Scan for the cell matching the given text and deliver its [x, y] coordinate at center. 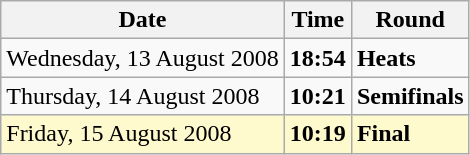
10:19 [318, 134]
Final [410, 134]
Round [410, 20]
10:21 [318, 96]
Semifinals [410, 96]
Date [143, 20]
Wednesday, 13 August 2008 [143, 58]
Thursday, 14 August 2008 [143, 96]
18:54 [318, 58]
Friday, 15 August 2008 [143, 134]
Time [318, 20]
Heats [410, 58]
